Output the [X, Y] coordinate of the center of the cell containing the given text.  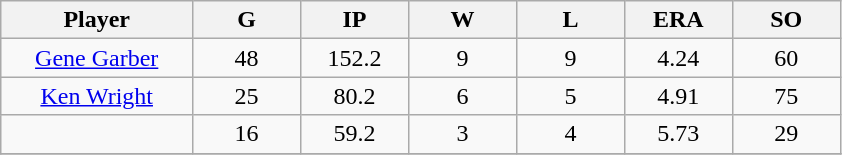
G [247, 20]
Ken Wright [97, 96]
75 [786, 96]
4.24 [678, 58]
80.2 [355, 96]
5 [570, 96]
4.91 [678, 96]
152.2 [355, 58]
4 [570, 134]
29 [786, 134]
25 [247, 96]
Player [97, 20]
ERA [678, 20]
6 [462, 96]
W [462, 20]
L [570, 20]
IP [355, 20]
16 [247, 134]
Gene Garber [97, 58]
60 [786, 58]
48 [247, 58]
59.2 [355, 134]
3 [462, 134]
SO [786, 20]
5.73 [678, 134]
